Scan for the cell matching the given text and deliver its (X, Y) coordinate at center. 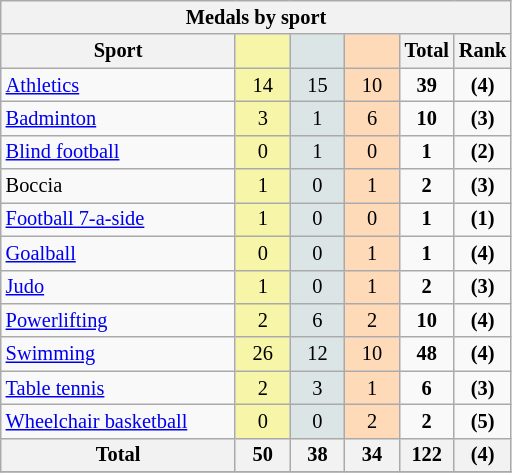
12 (318, 354)
39 (426, 85)
122 (426, 455)
Swimming (118, 354)
(2) (482, 152)
Football 7-a-side (118, 219)
Powerlifting (118, 320)
Table tennis (118, 388)
34 (372, 455)
Badminton (118, 118)
(1) (482, 219)
Rank (482, 51)
14 (262, 85)
15 (318, 85)
(5) (482, 421)
50 (262, 455)
Sport (118, 51)
Wheelchair basketball (118, 421)
Judo (118, 287)
Boccia (118, 186)
Medals by sport (256, 17)
38 (318, 455)
26 (262, 354)
Goalball (118, 253)
Blind football (118, 152)
48 (426, 354)
Athletics (118, 85)
